For the text-containing cell, return its midpoint in [X, Y] coordinate format. 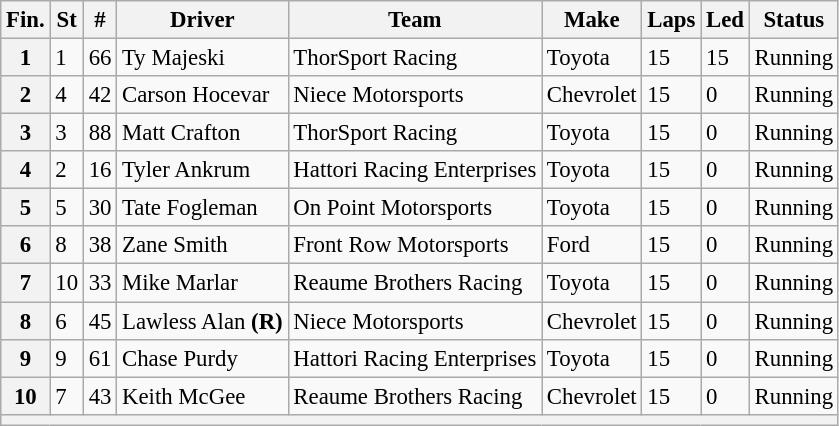
88 [100, 133]
Front Row Motorsports [415, 245]
Keith McGee [202, 396]
Make [592, 20]
Driver [202, 20]
Led [726, 20]
Tyler Ankrum [202, 170]
30 [100, 208]
Ty Majeski [202, 58]
Team [415, 20]
16 [100, 170]
St [66, 20]
38 [100, 245]
Matt Crafton [202, 133]
Carson Hocevar [202, 95]
Tate Fogleman [202, 208]
Zane Smith [202, 245]
45 [100, 321]
Ford [592, 245]
Laps [672, 20]
Fin. [26, 20]
On Point Motorsports [415, 208]
42 [100, 95]
66 [100, 58]
Chase Purdy [202, 358]
33 [100, 283]
Lawless Alan (R) [202, 321]
# [100, 20]
43 [100, 396]
Status [794, 20]
Mike Marlar [202, 283]
61 [100, 358]
